Return the (X, Y) coordinate for the center point of the cell that contains the specified text.  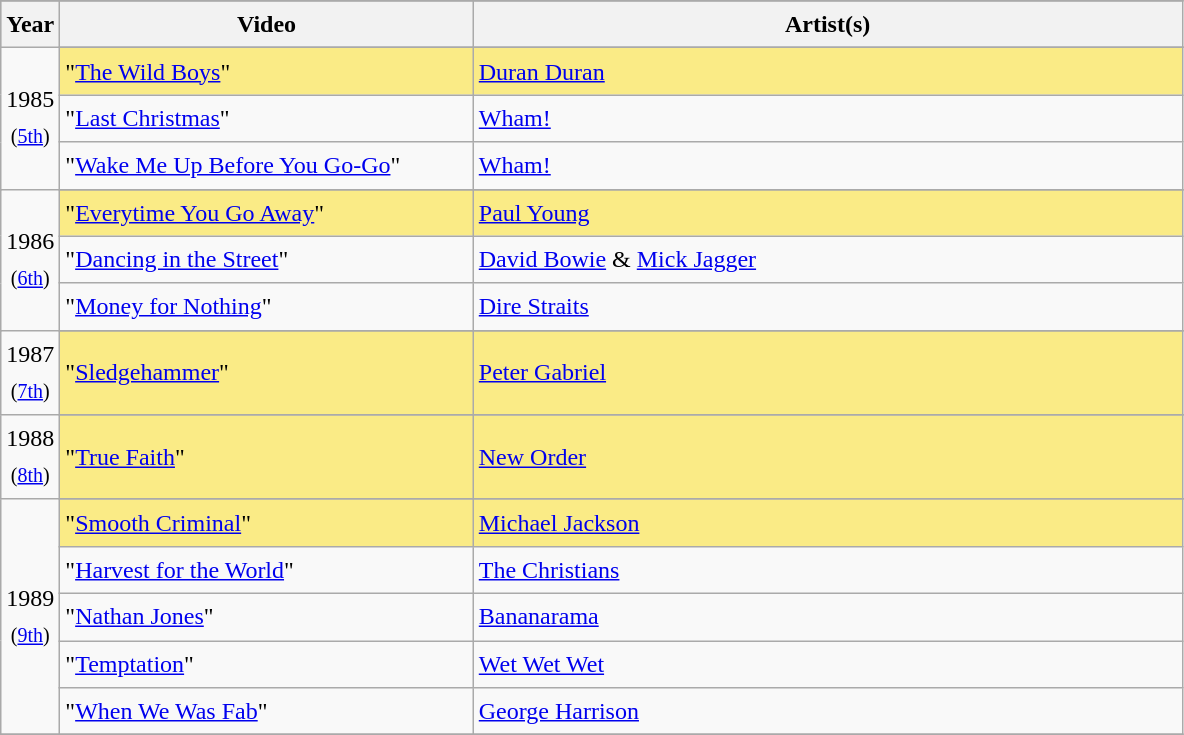
1985 (5th) (30, 118)
"Everytime You Go Away" (266, 212)
1989 (9th) (30, 616)
Year (30, 24)
George Harrison (828, 712)
Dire Straits (828, 306)
The Christians (828, 570)
Paul Young (828, 212)
"Temptation" (266, 664)
"Wake Me Up Before You Go-Go" (266, 166)
Michael Jackson (828, 522)
1986 (6th) (30, 260)
Peter Gabriel (828, 372)
1988 (8th) (30, 458)
Wet Wet Wet (828, 664)
David Bowie & Mick Jagger (828, 260)
"The Wild Boys" (266, 72)
"Harvest for the World" (266, 570)
"True Faith" (266, 458)
Video (266, 24)
Artist(s) (828, 24)
1987 (7th) (30, 372)
New Order (828, 458)
"Smooth Criminal" (266, 522)
Bananarama (828, 616)
"Dancing in the Street" (266, 260)
Duran Duran (828, 72)
"When We Was Fab" (266, 712)
"Sledgehammer" (266, 372)
"Nathan Jones" (266, 616)
"Last Christmas" (266, 118)
"Money for Nothing" (266, 306)
